Detect which cell encompasses the target text, then output its (X, Y) center coordinate. 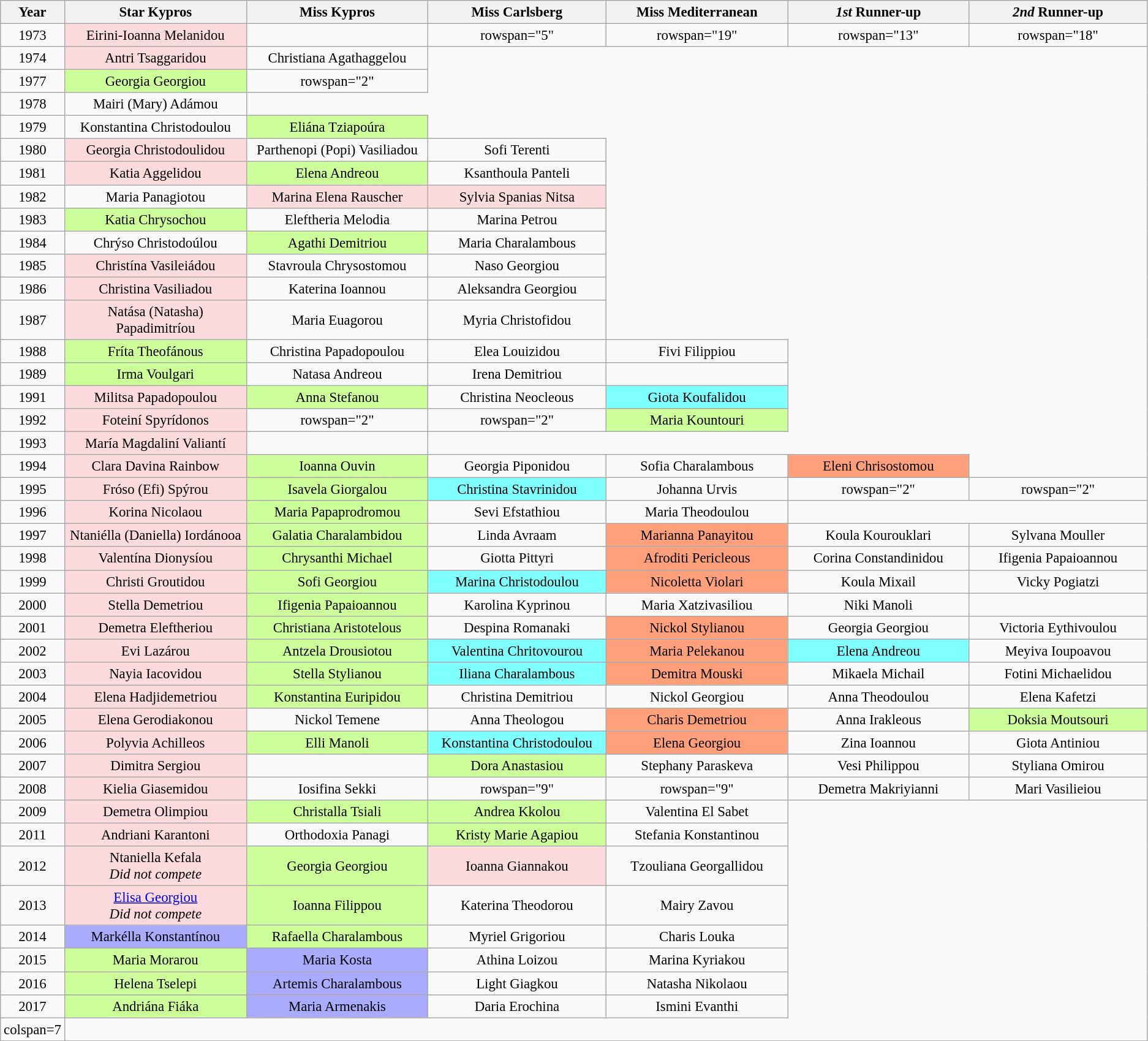
Orthodoxia Panagi (337, 835)
Antri Tsaggaridou (156, 58)
Natása (Natasha) Papadimitríou (156, 320)
Galatia Charalambidou (337, 536)
1986 (32, 289)
Georgia Christodoulidou (156, 150)
Georgia Piponidou (517, 466)
1980 (32, 150)
Artemis Charalambous (337, 983)
1991 (32, 397)
Maria Theodoulou (697, 512)
1973 (32, 36)
Christiana Agathaggelou (337, 58)
Sofi Georgiou (337, 581)
Eleni Chrisostomou (878, 466)
2011 (32, 835)
2000 (32, 605)
2nd Runner-up (1059, 12)
Christina Stavrinidou (517, 490)
Maria Armenakis (337, 1006)
Kielia Giasemidou (156, 789)
Star Kypros (156, 12)
Stavroula Chrysostomou (337, 265)
Sofi Terenti (517, 150)
Ksanthoula Panteli (517, 173)
1994 (32, 466)
Maria Kountouri (697, 420)
Demitra Mouski (697, 674)
Christiana Aristotelous (337, 627)
Katerina Ioannou (337, 289)
Kristy Marie Agapiou (517, 835)
Nickol Stylianou (697, 627)
Corina Constandinidou (878, 559)
Maria Kosta (337, 960)
Anna Theodoulou (878, 697)
1988 (32, 351)
Stella Stylianou (337, 674)
1983 (32, 219)
Valentina Chritovourou (517, 651)
Clara Davina Rainbow (156, 466)
Eirini-Ioanna Melanidou (156, 36)
1984 (32, 243)
Vesi Philippou (878, 766)
Niki Manoli (878, 605)
2016 (32, 983)
Polyvia Achilleos (156, 743)
Andrea Kkolou (517, 812)
Demetra Eleftheriou (156, 627)
Sofia Charalambous (697, 466)
Ismini Evanthi (697, 1006)
1996 (32, 512)
rowspan="19" (697, 36)
Miss Kypros (337, 12)
Sevi Efstathiou (517, 512)
Anna Theologou (517, 720)
Meyiva Ioupoavou (1059, 651)
2009 (32, 812)
Zina Ioannou (878, 743)
Christina Neocleous (517, 397)
Dora Anastasiou (517, 766)
Ioanna Ouvin (337, 466)
2004 (32, 697)
Christina Papadopoulou (337, 351)
Stephany Paraskeva (697, 766)
1981 (32, 173)
Demetra Makriyianni (878, 789)
Iliana Charalambous (517, 674)
Marina Christodoulou (517, 581)
rowspan="5" (517, 36)
2008 (32, 789)
Sylvia Spanias Nitsa (517, 197)
Miss Mediterranean (697, 12)
Aleksandra Georgiou (517, 289)
Elli Manoli (337, 743)
1998 (32, 559)
Giotta Pittyri (517, 559)
Elena Hadjidemetriou (156, 697)
Christalla Tsiali (337, 812)
Natasha Nikolaou (697, 983)
Vicky Pogiatzi (1059, 581)
Andriána Fiáka (156, 1006)
Christína Vasileiádou (156, 265)
Fríta Theofánous (156, 351)
Nayia Iacovidou (156, 674)
Fotini Michaelidou (1059, 674)
2007 (32, 766)
Elea Louizidou (517, 351)
Irma Voulgari (156, 374)
Marina Kyriakou (697, 960)
1989 (32, 374)
Elena Kafetzi (1059, 697)
Helena Tselepi (156, 983)
Markélla Konstantínou (156, 937)
Elisa GeorgiouDid not compete (156, 906)
Doksia Moutsouri (1059, 720)
2003 (32, 674)
1992 (32, 420)
Militsa Papadopoulou (156, 397)
rowspan="18" (1059, 36)
2014 (32, 937)
2005 (32, 720)
Daria Erochina (517, 1006)
Isavela Giorgalou (337, 490)
Miss Carlsberg (517, 12)
1987 (32, 320)
Koula Mixail (878, 581)
Marina Elena Rauscher (337, 197)
Eleftheria Melodia (337, 219)
Maria Papaprodromou (337, 512)
Maria Charalambous (517, 243)
Natasa Andreou (337, 374)
Linda Avraam (517, 536)
Ioanna Filippou (337, 906)
Chrýso Christodoúlou (156, 243)
Charis Demetriou (697, 720)
Antzela Drousiotou (337, 651)
Year (32, 12)
Parthenopi (Popi) Vasiliadou (337, 150)
Katerina Theodorou (517, 906)
Elena Georgiou (697, 743)
1999 (32, 581)
Maria Euagorou (337, 320)
1978 (32, 104)
Iosifina Sekki (337, 789)
Stefania Konstantinou (697, 835)
1985 (32, 265)
1974 (32, 58)
Mairy Zavou (697, 906)
Christina Vasiliadou (156, 289)
1995 (32, 490)
Demetra Olimpiou (156, 812)
2006 (32, 743)
Marianna Panayitou (697, 536)
Andriani Karantoni (156, 835)
Eliána Tziapoúra (337, 127)
Johanna Urvis (697, 490)
Nicoletta Violari (697, 581)
1982 (32, 197)
2012 (32, 866)
Myriel Grigoriou (517, 937)
1993 (32, 444)
Ioanna Giannakou (517, 866)
Despina Romanaki (517, 627)
1997 (32, 536)
Elena Gerodiakonou (156, 720)
Konstantina Euripidou (337, 697)
Maria Panagiotou (156, 197)
Valentina El Sabet (697, 812)
Styliana Omirou (1059, 766)
Evi Lazárou (156, 651)
Korina Nicolaou (156, 512)
1977 (32, 81)
María Magdaliní Valiantí (156, 444)
Dimitra Sergiou (156, 766)
Maria Pelekanou (697, 651)
1st Runner-up (878, 12)
1979 (32, 127)
Mari Vasilieiou (1059, 789)
Irena Demitriou (517, 374)
Agathi Demitriou (337, 243)
Katia Chrysochou (156, 219)
Maria Morarou (156, 960)
Valentína Dionysíou (156, 559)
2001 (32, 627)
Giota Antiniou (1059, 743)
Fivi Filippiou (697, 351)
Mairi (Mary) Adámou (156, 104)
Katia Aggelidou (156, 173)
Giota Koufalidou (697, 397)
2017 (32, 1006)
Mikaela Michail (878, 674)
Christina Demitriou (517, 697)
2002 (32, 651)
Marina Petrou (517, 219)
Christi Groutidou (156, 581)
2013 (32, 906)
Myria Christofidou (517, 320)
Chrysanthi Michael (337, 559)
Athina Loizou (517, 960)
Nickol Georgiou (697, 697)
Anna Stefanou (337, 397)
Anna Irakleous (878, 720)
Charis Louka (697, 937)
Ntaniélla (Daniella) Iordánooa (156, 536)
Light Giagkou (517, 983)
Sylvana Mouller (1059, 536)
Rafaella Charalambous (337, 937)
Foteiní Spyrídonos (156, 420)
2015 (32, 960)
Fróso (Efi) Spýrou (156, 490)
colspan=7 (32, 1029)
Stella Demetriou (156, 605)
Victoria Eythivoulou (1059, 627)
Tzouliana Georgallidou (697, 866)
Karolina Kyprinou (517, 605)
Maria Xatzivasiliou (697, 605)
Afroditi Pericleous (697, 559)
Nickol Temene (337, 720)
Naso Georgiou (517, 265)
Ntaniella KefalaDid not compete (156, 866)
Koula Kourouklari (878, 536)
rowspan="13" (878, 36)
